Locate the cell with the specified text and output its [X, Y] center coordinate. 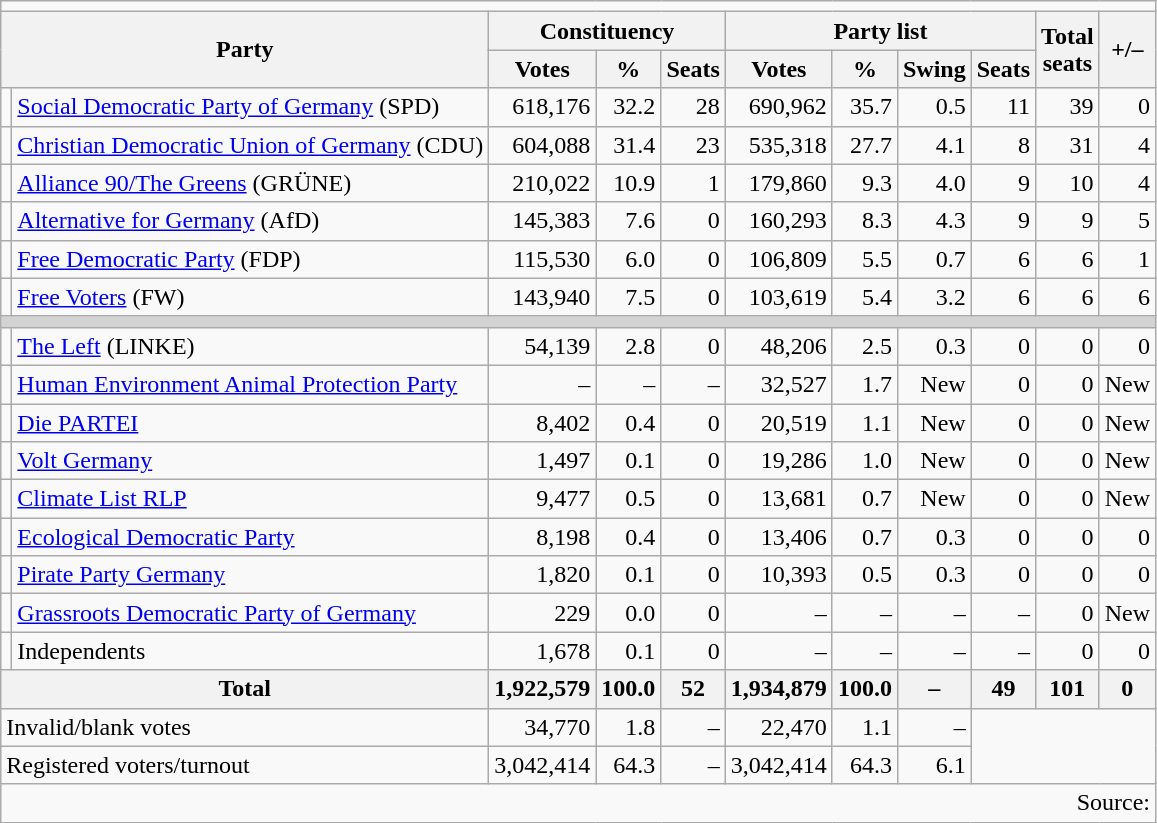
11 [1003, 107]
39 [1068, 107]
Ecological Democratic Party [250, 537]
31.4 [628, 145]
49 [1003, 689]
Totalseats [1068, 50]
Free Voters (FW) [250, 297]
32,527 [778, 384]
48,206 [778, 346]
145,383 [542, 221]
Registered voters/turnout [245, 765]
618,176 [542, 107]
Source: [578, 803]
604,088 [542, 145]
535,318 [778, 145]
7.6 [628, 221]
229 [542, 613]
The Left (LINKE) [250, 346]
1,820 [542, 575]
1,922,579 [542, 689]
0.0 [628, 613]
8,402 [542, 423]
Human Environment Animal Protection Party [250, 384]
Social Democratic Party of Germany (SPD) [250, 107]
28 [693, 107]
Party [245, 50]
1.8 [628, 727]
Swing [934, 69]
1.7 [864, 384]
143,940 [542, 297]
101 [1068, 689]
4.0 [934, 183]
Total [245, 689]
Christian Democratic Union of Germany (CDU) [250, 145]
Die PARTEI [250, 423]
Climate List RLP [250, 499]
Independents [250, 651]
27.7 [864, 145]
Pirate Party Germany [250, 575]
4.1 [934, 145]
8,198 [542, 537]
52 [693, 689]
20,519 [778, 423]
106,809 [778, 259]
115,530 [542, 259]
22,470 [778, 727]
7.5 [628, 297]
9.3 [864, 183]
6.0 [628, 259]
54,139 [542, 346]
Alternative for Germany (AfD) [250, 221]
1,934,879 [778, 689]
Invalid/blank votes [245, 727]
8 [1003, 145]
Volt Germany [250, 461]
5 [1127, 221]
13,681 [778, 499]
2.5 [864, 346]
35.7 [864, 107]
1,497 [542, 461]
210,022 [542, 183]
160,293 [778, 221]
Constituency [608, 31]
3.2 [934, 297]
6.1 [934, 765]
8.3 [864, 221]
Grassroots Democratic Party of Germany [250, 613]
10.9 [628, 183]
5.5 [864, 259]
31 [1068, 145]
Alliance 90/The Greens (GRÜNE) [250, 183]
5.4 [864, 297]
Party list [880, 31]
4.3 [934, 221]
2.8 [628, 346]
13,406 [778, 537]
690,962 [778, 107]
103,619 [778, 297]
32.2 [628, 107]
9,477 [542, 499]
1,678 [542, 651]
10,393 [778, 575]
1.0 [864, 461]
34,770 [542, 727]
179,860 [778, 183]
19,286 [778, 461]
23 [693, 145]
Free Democratic Party (FDP) [250, 259]
10 [1068, 183]
+/– [1127, 50]
